Scan for the cell matching the given text and deliver its [x, y] coordinate at center. 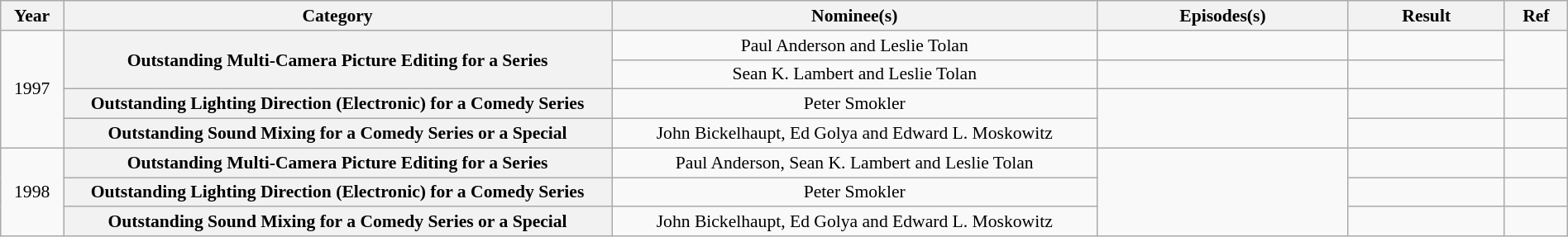
Category [337, 16]
Ref [1536, 16]
Episodes(s) [1222, 16]
1998 [32, 192]
Paul Anderson and Leslie Tolan [855, 45]
Result [1426, 16]
Year [32, 16]
1997 [32, 89]
Paul Anderson, Sean K. Lambert and Leslie Tolan [855, 163]
Sean K. Lambert and Leslie Tolan [855, 74]
Nominee(s) [855, 16]
